Locate the cell with the specified text and output its (x, y) center coordinate. 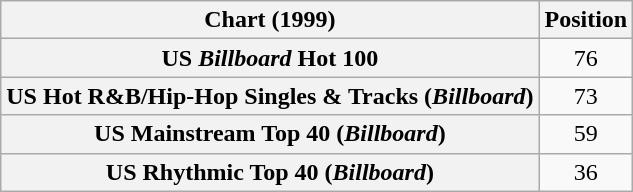
US Hot R&B/Hip-Hop Singles & Tracks (Billboard) (270, 96)
Chart (1999) (270, 20)
US Rhythmic Top 40 (Billboard) (270, 172)
US Billboard Hot 100 (270, 58)
36 (586, 172)
Position (586, 20)
73 (586, 96)
59 (586, 134)
US Mainstream Top 40 (Billboard) (270, 134)
76 (586, 58)
